From the cell containing the given text, extract its center point as [X, Y] coordinate. 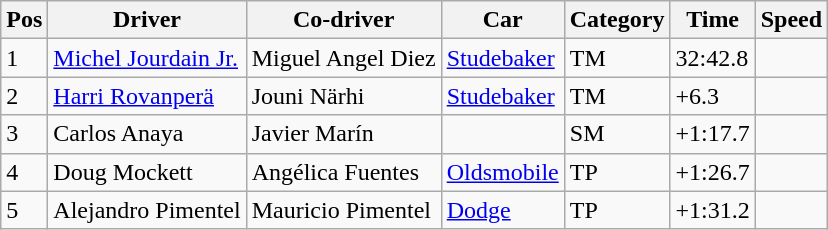
Michel Jourdain Jr. [147, 58]
Doug Mockett [147, 172]
Co-driver [344, 20]
Javier Marín [344, 134]
Driver [147, 20]
Category [617, 20]
Mauricio Pimentel [344, 210]
Angélica Fuentes [344, 172]
32:42.8 [712, 58]
Carlos Anaya [147, 134]
2 [24, 96]
+1:17.7 [712, 134]
Speed [791, 20]
Dodge [502, 210]
Car [502, 20]
Miguel Angel Diez [344, 58]
+6.3 [712, 96]
Pos [24, 20]
SM [617, 134]
+1:31.2 [712, 210]
5 [24, 210]
1 [24, 58]
Alejandro Pimentel [147, 210]
+1:26.7 [712, 172]
3 [24, 134]
Harri Rovanperä [147, 96]
Jouni Närhi [344, 96]
4 [24, 172]
Time [712, 20]
Oldsmobile [502, 172]
